Provide the [x, y] coordinate of the cell's center where the given text is located.  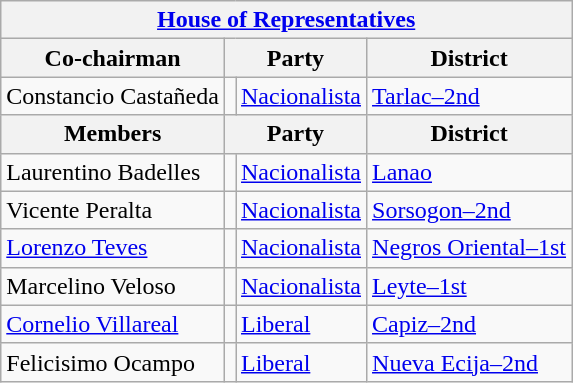
Lanao [470, 172]
Members [113, 134]
Tarlac–2nd [470, 96]
Co-chairman [113, 58]
Constancio Castañeda [113, 96]
Sorsogon–2nd [470, 210]
Cornelio Villareal [113, 324]
Felicisimo Ocampo [113, 362]
Negros Oriental–1st [470, 248]
Leyte–1st [470, 286]
Laurentino Badelles [113, 172]
Nueva Ecija–2nd [470, 362]
Vicente Peralta [113, 210]
Marcelino Veloso [113, 286]
House of Representatives [286, 20]
Capiz–2nd [470, 324]
Lorenzo Teves [113, 248]
